For the text-containing cell, return its midpoint in [X, Y] coordinate format. 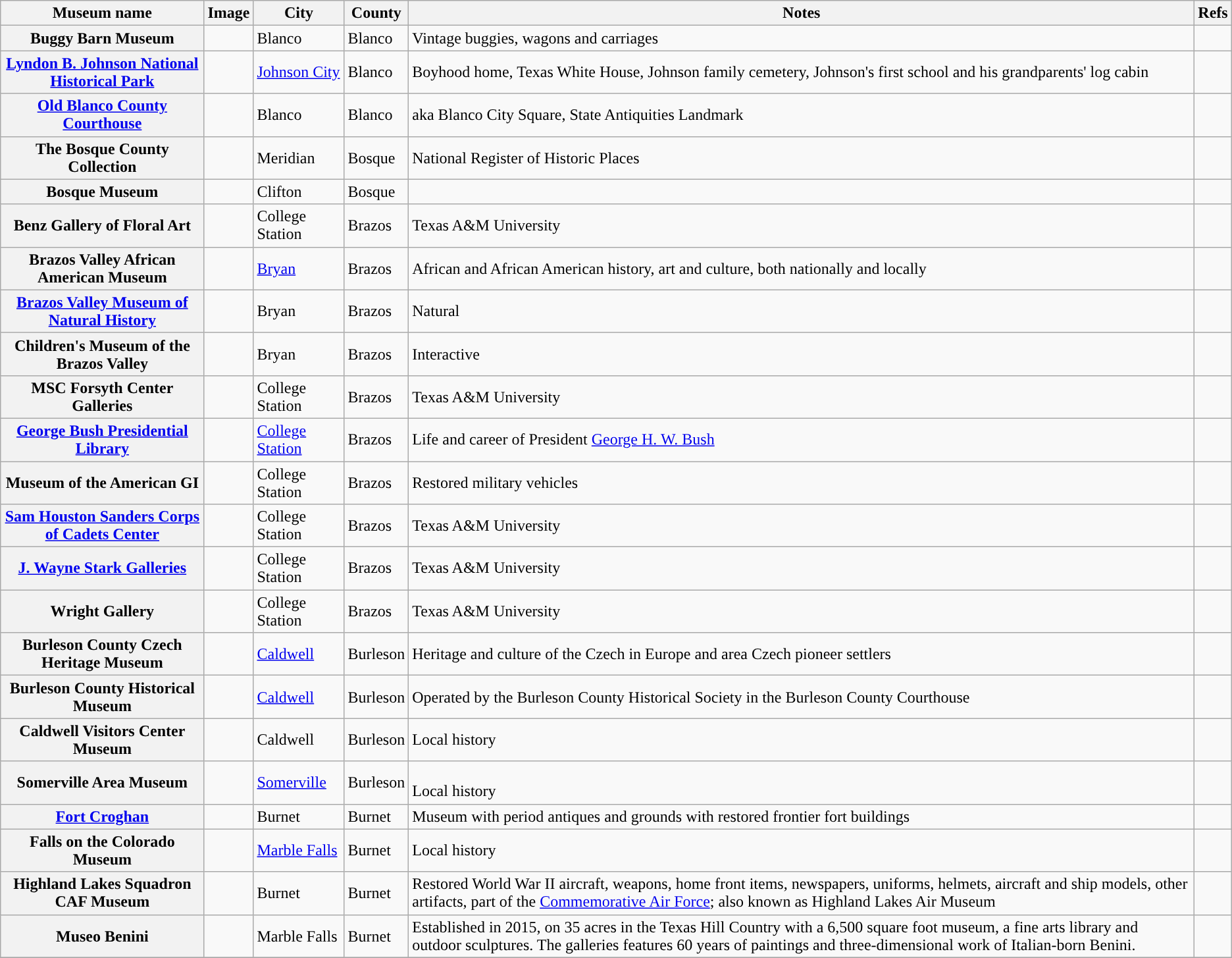
Image [229, 13]
Natural [802, 311]
Museo Benini [103, 936]
Brazos Valley Museum of Natural History [103, 311]
Benz Gallery of Floral Art [103, 225]
Highland Lakes Squadron CAF Museum [103, 893]
National Register of Historic Places [802, 158]
Fort Croghan [103, 816]
Notes [802, 13]
County [376, 13]
Burleson County Czech Heritage Museum [103, 654]
Old Blanco County Courthouse [103, 115]
Children's Museum of the Brazos Valley [103, 354]
George Bush Presidential Library [103, 440]
J. Wayne Stark Galleries [103, 569]
Burleson County Historical Museum [103, 697]
Refs [1213, 13]
MSC Forsyth Center Galleries [103, 396]
Museum name [103, 13]
African and African American history, art and culture, both nationally and locally [802, 269]
Sam Houston Sanders Corps of Cadets Center [103, 525]
Heritage and culture of the Czech in Europe and area Czech pioneer settlers [802, 654]
Restored military vehicles [802, 482]
Wright Gallery [103, 611]
Buggy Barn Museum [103, 38]
Interactive [802, 354]
City [299, 13]
The Bosque County Collection [103, 158]
Clifton [299, 192]
Somerville Area Museum [103, 782]
Somerville [299, 782]
Bosque Museum [103, 192]
Museum with period antiques and grounds with restored frontier fort buildings [802, 816]
Museum of the American GI [103, 482]
Life and career of President George H. W. Bush [802, 440]
Lyndon B. Johnson National Historical Park [103, 72]
aka Blanco City Square, State Antiquities Landmark [802, 115]
Brazos Valley African American Museum [103, 269]
Operated by the Burleson County Historical Society in the Burleson County Courthouse [802, 697]
Caldwell Visitors Center Museum [103, 740]
Johnson City [299, 72]
Falls on the Colorado Museum [103, 851]
Meridian [299, 158]
Vintage buggies, wagons and carriages [802, 38]
Boyhood home, Texas White House, Johnson family cemetery, Johnson's first school and his grandparents' log cabin [802, 72]
